Provide the (x, y) coordinate of the cell's center where the given text is located.  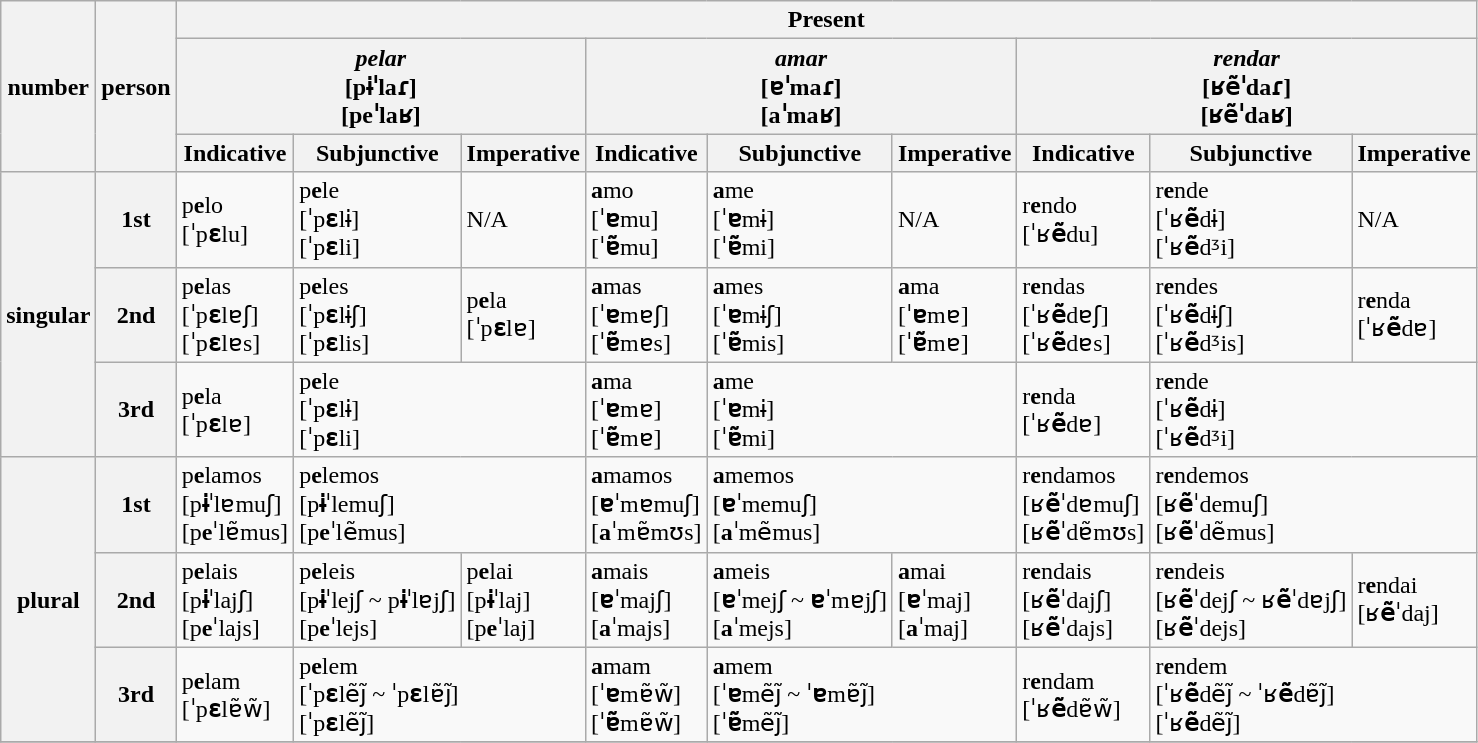
pelam[ˈpɛlɐ̃w̃] (234, 694)
amamos[ɐˈmɐmuʃ][aˈmɐ̃mʊs] (646, 504)
plural (48, 600)
amais[ɐˈmajʃ][aˈmajs] (646, 600)
pelais[pɨˈlajʃ][peˈlajs] (234, 600)
rendamos[ʁẽˈdɐmuʃ][ʁẽˈdɐ̃mʊs] (1084, 504)
rendais[ʁẽˈdajʃ][ʁẽˈdajs] (1084, 600)
rendai[ʁẽˈdaj] (1414, 600)
singular (48, 314)
amas[ˈɐmɐʃ][ˈɐ̃mɐs] (646, 314)
rendam[ˈʁẽdɐ̃w̃] (1084, 694)
rendemos[ʁẽˈdemuʃ][ʁẽˈdẽmus] (1313, 504)
pelai[pɨˈlaj][peˈlaj] (523, 600)
pelamos[pɨˈlɐmuʃ][peˈlɐ̃mus] (234, 504)
rendar[ʁẽˈdaɾ][ʁẽˈdaʁ] (1246, 86)
ameis[ɐˈmejʃ ~ ɐˈmɐjʃ][aˈmejs] (800, 600)
pelo[ˈpɛlu] (234, 220)
rendo[ˈʁẽdu] (1084, 220)
person (136, 86)
ames[ˈɐmɨʃ][ˈɐ̃mis] (800, 314)
pelemos[pɨˈlemuʃ][peˈlẽmus] (440, 504)
amar[ɐˈmaɾ][aˈmaʁ] (800, 86)
rendem[ˈʁẽdẽj̃ ~ ˈʁẽdɐ̃j̃][ˈʁẽdẽj̃] (1313, 694)
amam[ˈɐmɐ̃w̃][ˈɐ̃mɐ̃w̃] (646, 694)
pelas[ˈpɛlɐʃ][ˈpɛlɐs] (234, 314)
rendas[ˈʁẽdɐʃ][ˈʁẽdɐs] (1084, 314)
amo[ˈɐmu][ˈɐ̃mu] (646, 220)
peles[ˈpɛlɨʃ][ˈpɛlis] (378, 314)
amemos[ɐˈmemuʃ][aˈmẽmus] (862, 504)
rendes[ˈʁẽdɨʃ][ˈʁẽdᶾis] (1251, 314)
amai[ɐˈmaj][aˈmaj] (954, 600)
pelem[ˈpɛlẽj̃ ~ ˈpɛlɐ̃j̃][ˈpɛlẽj̃] (440, 694)
number (48, 86)
amem[ˈɐmẽj̃ ~ ˈɐmɐ̃j̃][ˈɐ̃mẽj̃] (862, 694)
Present (826, 20)
rendeis[ʁẽˈdejʃ ~ ʁẽˈdɐjʃ][ʁẽˈdejs] (1251, 600)
pelar[pɨˈlaɾ][peˈlaʁ] (380, 86)
peleis[pɨˈlejʃ ~ pɨˈlɐjʃ][peˈlejs] (378, 600)
